Return the [X, Y] coordinate for the center point of the cell that contains the specified text.  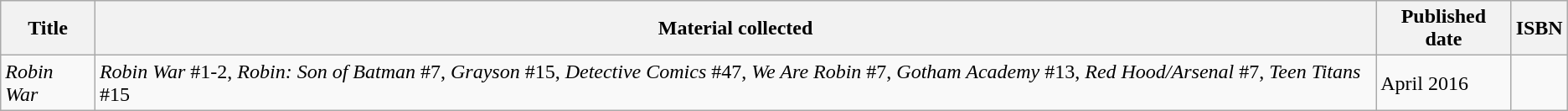
Material collected [735, 29]
Published date [1444, 29]
Robin War [49, 82]
Title [49, 29]
April 2016 [1444, 82]
Robin War #1-2, Robin: Son of Batman #7, Grayson #15, Detective Comics #47, We Are Robin #7, Gotham Academy #13, Red Hood/Arsenal #7, Teen Titans #15 [735, 82]
ISBN [1540, 29]
